Search for the cell housing the specified text and yield its (X, Y) center coordinate. 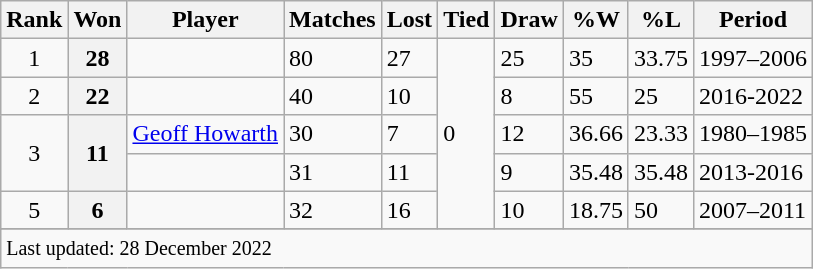
3 (34, 153)
Draw (529, 20)
Period (752, 20)
8 (529, 96)
16 (409, 210)
31 (333, 172)
23.33 (660, 134)
30 (333, 134)
55 (596, 96)
Player (206, 20)
Tied (466, 20)
33.75 (660, 58)
2016-2022 (752, 96)
2007–2011 (752, 210)
Won (98, 20)
Matches (333, 20)
1 (34, 58)
2013-2016 (752, 172)
36.66 (596, 134)
%W (596, 20)
22 (98, 96)
2 (34, 96)
Last updated: 28 December 2022 (407, 248)
5 (34, 210)
7 (409, 134)
32 (333, 210)
50 (660, 210)
28 (98, 58)
0 (466, 134)
9 (529, 172)
%L (660, 20)
40 (333, 96)
Rank (34, 20)
1997–2006 (752, 58)
Geoff Howarth (206, 134)
12 (529, 134)
6 (98, 210)
27 (409, 58)
80 (333, 58)
35 (596, 58)
18.75 (596, 210)
Lost (409, 20)
1980–1985 (752, 134)
